Provide the [x, y] coordinate of the cell's center where the given text is located.  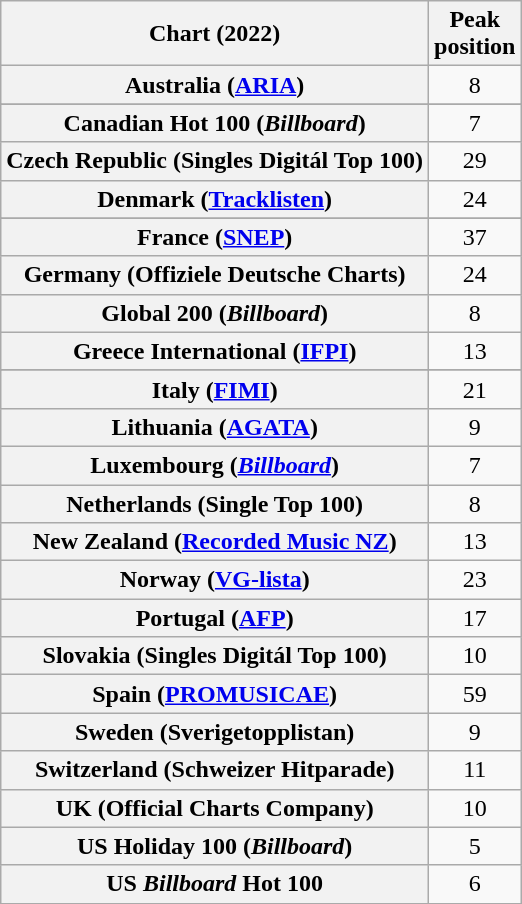
Sweden (Sverigetopplistan) [215, 732]
23 [475, 580]
France (SNEP) [215, 237]
5 [475, 846]
Canadian Hot 100 (Billboard) [215, 123]
Chart (2022) [215, 34]
59 [475, 694]
US Billboard Hot 100 [215, 884]
Peakposition [475, 34]
Netherlands (Single Top 100) [215, 503]
29 [475, 161]
6 [475, 884]
Slovakia (Singles Digitál Top 100) [215, 656]
Italy (FIMI) [215, 389]
Czech Republic (Singles Digitál Top 100) [215, 161]
Germany (Offiziele Deutsche Charts) [215, 275]
Switzerland (Schweizer Hitparade) [215, 770]
21 [475, 389]
Portugal (AFP) [215, 618]
17 [475, 618]
Spain (PROMUSICAE) [215, 694]
Greece International (IFPI) [215, 351]
Lithuania (AGATA) [215, 427]
US Holiday 100 (Billboard) [215, 846]
11 [475, 770]
New Zealand (Recorded Music NZ) [215, 542]
Denmark (Tracklisten) [215, 199]
Norway (VG-lista) [215, 580]
Global 200 (Billboard) [215, 313]
UK (Official Charts Company) [215, 808]
Luxembourg (Billboard) [215, 465]
Australia (ARIA) [215, 85]
37 [475, 237]
